Return the (x, y) coordinate for the center point of the cell that contains the specified text.  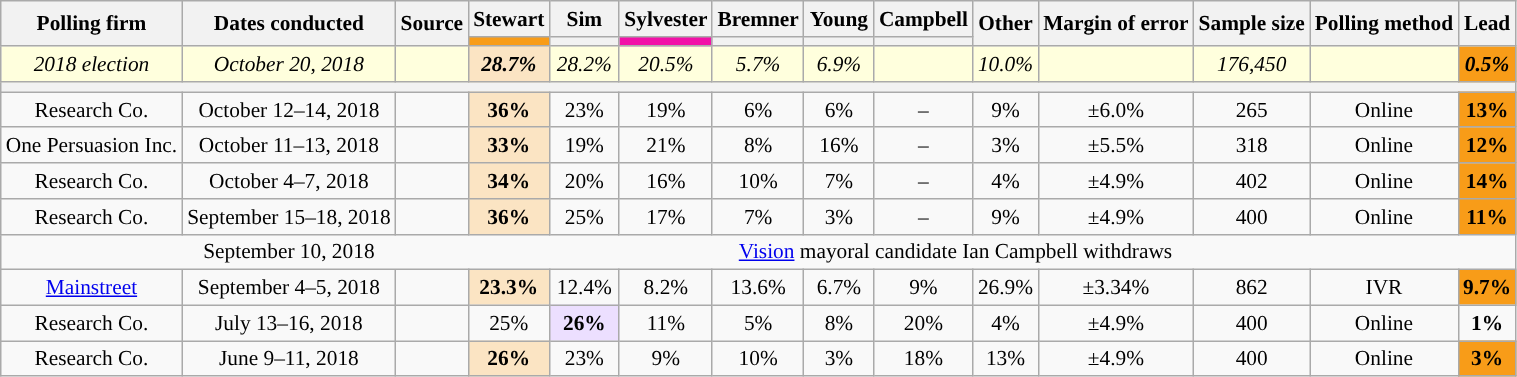
October 11–13, 2018 (288, 146)
Sim (584, 19)
Young (839, 19)
Sample size (1252, 24)
33% (508, 146)
July 13–16, 2018 (288, 323)
Source (432, 24)
28.2% (584, 65)
Mainstreet (92, 288)
34% (508, 181)
±6.0% (1116, 110)
Dates conducted (288, 24)
October 4–7, 2018 (288, 181)
17% (666, 217)
20.5% (666, 65)
Vision mayoral candidate Ian Campbell withdraws (956, 252)
2018 election (92, 65)
October 20, 2018 (288, 65)
26.9% (1006, 288)
1% (1487, 323)
June 9–11, 2018 (288, 359)
10.0% (1006, 65)
Margin of error (1116, 24)
13.6% (758, 288)
23.3% (508, 288)
October 12–14, 2018 (288, 110)
12.4% (584, 288)
September 15–18, 2018 (288, 217)
September 10, 2018 (288, 252)
±5.5% (1116, 146)
18% (924, 359)
21% (666, 146)
5% (758, 323)
8.2% (666, 288)
Polling method (1384, 24)
Lead (1487, 24)
176,450 (1252, 65)
862 (1252, 288)
Sylvester (666, 19)
6.9% (839, 65)
0.5% (1487, 65)
6.7% (839, 288)
Bremner (758, 19)
12% (1487, 146)
28.7% (508, 65)
IVR (1384, 288)
9.7% (1487, 288)
265 (1252, 110)
Other (1006, 24)
One Persuasion Inc. (92, 146)
318 (1252, 146)
Campbell (924, 19)
402 (1252, 181)
±3.34% (1116, 288)
Polling firm (92, 24)
14% (1487, 181)
5.7% (758, 65)
September 4–5, 2018 (288, 288)
Stewart (508, 19)
